Scan for the cell matching the given text and deliver its (x, y) coordinate at center. 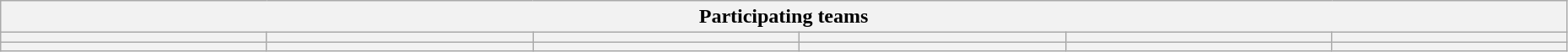
Participating teams (784, 17)
